Scan for the cell matching the given text and deliver its (x, y) coordinate at center. 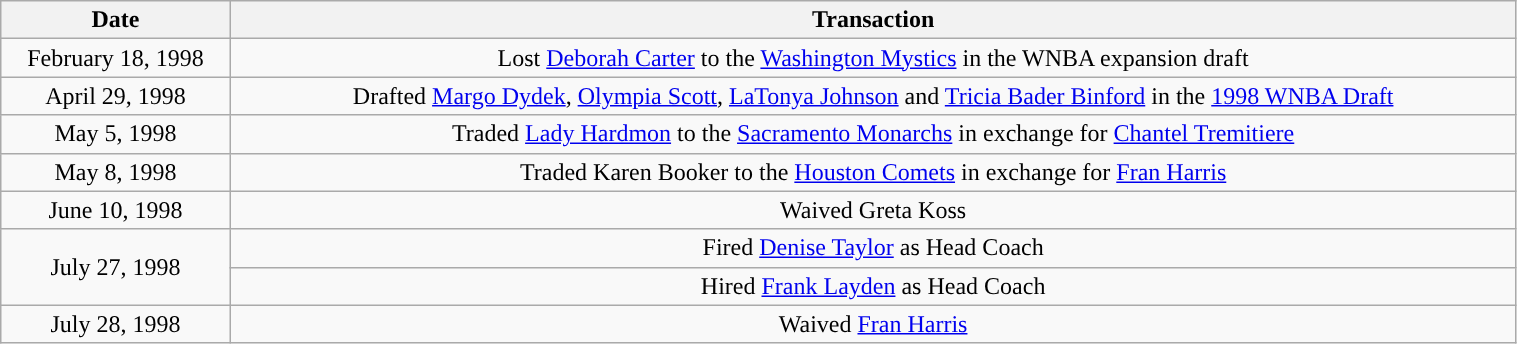
Waived Fran Harris (873, 324)
May 8, 1998 (116, 172)
Lost Deborah Carter to the Washington Mystics in the WNBA expansion draft (873, 58)
Traded Karen Booker to the Houston Comets in exchange for Fran Harris (873, 172)
Traded Lady Hardmon to the Sacramento Monarchs in exchange for Chantel Tremitiere (873, 134)
Transaction (873, 20)
Hired Frank Layden as Head Coach (873, 286)
Drafted Margo Dydek, Olympia Scott, LaTonya Johnson and Tricia Bader Binford in the 1998 WNBA Draft (873, 96)
April 29, 1998 (116, 96)
July 27, 1998 (116, 267)
May 5, 1998 (116, 134)
February 18, 1998 (116, 58)
Date (116, 20)
June 10, 1998 (116, 210)
Fired Denise Taylor as Head Coach (873, 248)
July 28, 1998 (116, 324)
Waived Greta Koss (873, 210)
